Determine the (x, y) coordinate at the center of the cell enclosing the given text.  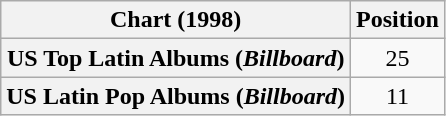
25 (398, 58)
11 (398, 96)
Chart (1998) (176, 20)
US Top Latin Albums (Billboard) (176, 58)
Position (398, 20)
US Latin Pop Albums (Billboard) (176, 96)
